Detect which cell encompasses the target text, then output its [X, Y] center coordinate. 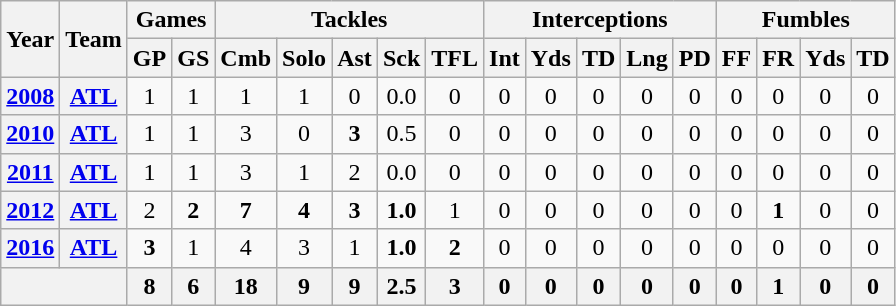
Solo [304, 58]
Lng [647, 58]
2016 [30, 248]
PD [694, 58]
Year [30, 39]
Ast [355, 58]
2010 [30, 134]
GP [149, 58]
Int [505, 58]
Sck [401, 58]
Cmb [246, 58]
2012 [30, 210]
Fumbles [806, 20]
6 [194, 286]
8 [149, 286]
0.5 [401, 134]
Games [170, 20]
2011 [30, 172]
FF [736, 58]
TFL [455, 58]
Team [94, 39]
FR [778, 58]
18 [246, 286]
Tackles [350, 20]
2.5 [401, 286]
7 [246, 210]
GS [194, 58]
2008 [30, 96]
Interceptions [600, 20]
